Search for the cell housing the specified text and yield its [x, y] center coordinate. 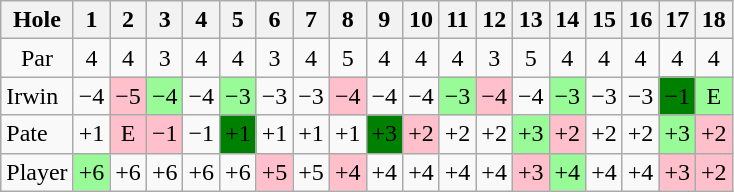
10 [422, 20]
−5 [128, 96]
Player [37, 172]
16 [640, 20]
Pate [37, 134]
12 [494, 20]
18 [714, 20]
Hole [37, 20]
14 [568, 20]
8 [348, 20]
Par [37, 58]
1 [92, 20]
7 [312, 20]
9 [384, 20]
Irwin [37, 96]
6 [274, 20]
11 [458, 20]
15 [604, 20]
17 [678, 20]
2 [128, 20]
13 [530, 20]
